Determine the [x, y] coordinate at the center of the cell enclosing the given text.  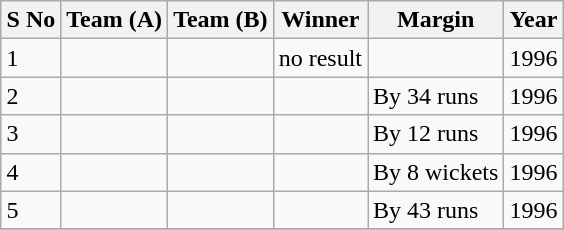
no result [320, 58]
Winner [320, 20]
Year [534, 20]
3 [31, 134]
Margin [436, 20]
5 [31, 210]
Team (B) [221, 20]
Team (A) [114, 20]
1 [31, 58]
By 12 runs [436, 134]
By 43 runs [436, 210]
By 34 runs [436, 96]
2 [31, 96]
S No [31, 20]
By 8 wickets [436, 172]
4 [31, 172]
